Detect which cell encompasses the target text, then output its (X, Y) center coordinate. 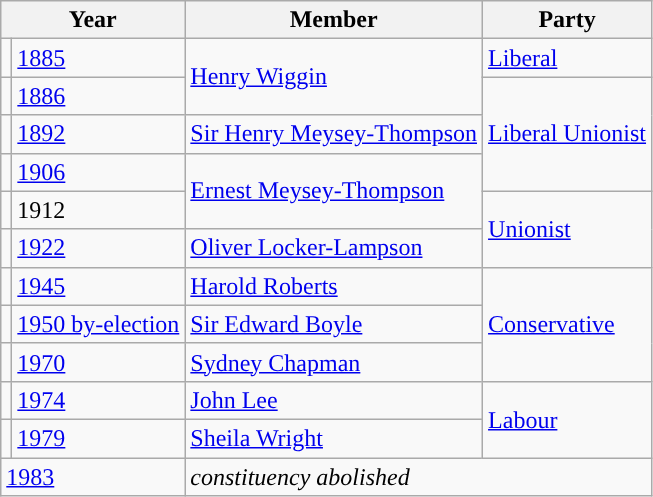
Member (334, 20)
1970 (98, 362)
Henry Wiggin (334, 77)
Oliver Locker-Lampson (334, 248)
1979 (98, 438)
1983 (93, 477)
Ernest Meysey-Thompson (334, 191)
Sir Henry Meysey-Thompson (334, 134)
Unionist (568, 229)
Liberal (568, 58)
Sydney Chapman (334, 362)
1892 (98, 134)
1885 (98, 58)
Year (93, 20)
Sheila Wright (334, 438)
Sir Edward Boyle (334, 324)
1922 (98, 248)
Conservative (568, 324)
constituency abolished (418, 477)
Labour (568, 419)
Party (568, 20)
Harold Roberts (334, 286)
1912 (98, 210)
1945 (98, 286)
1886 (98, 96)
1906 (98, 172)
1950 by-election (98, 324)
1974 (98, 400)
John Lee (334, 400)
Liberal Unionist (568, 134)
